Pinpoint the cell where the given text exists, returning its [x, y] midpoint coordinate. 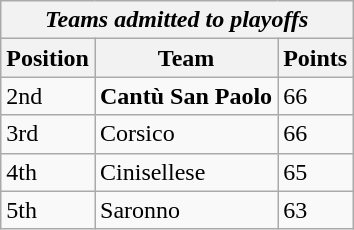
Saronno [186, 210]
Corsico [186, 134]
65 [316, 172]
Position [48, 58]
Points [316, 58]
4th [48, 172]
Team [186, 58]
Teams admitted to playoffs [177, 20]
3rd [48, 134]
Cantù San Paolo [186, 96]
Cinisellese [186, 172]
2nd [48, 96]
5th [48, 210]
63 [316, 210]
